Scan for the cell matching the given text and deliver its [x, y] coordinate at center. 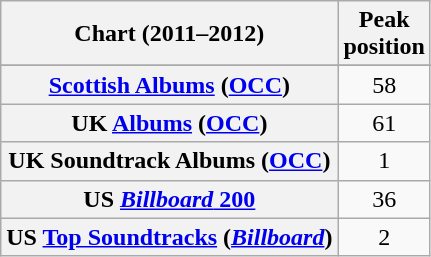
2 [384, 237]
61 [384, 123]
36 [384, 199]
Peakposition [384, 34]
1 [384, 161]
Scottish Albums (OCC) [170, 85]
UK Soundtrack Albums (OCC) [170, 161]
US Top Soundtracks (Billboard) [170, 237]
US Billboard 200 [170, 199]
58 [384, 85]
UK Albums (OCC) [170, 123]
Chart (2011–2012) [170, 34]
